Search for the cell housing the specified text and yield its [X, Y] center coordinate. 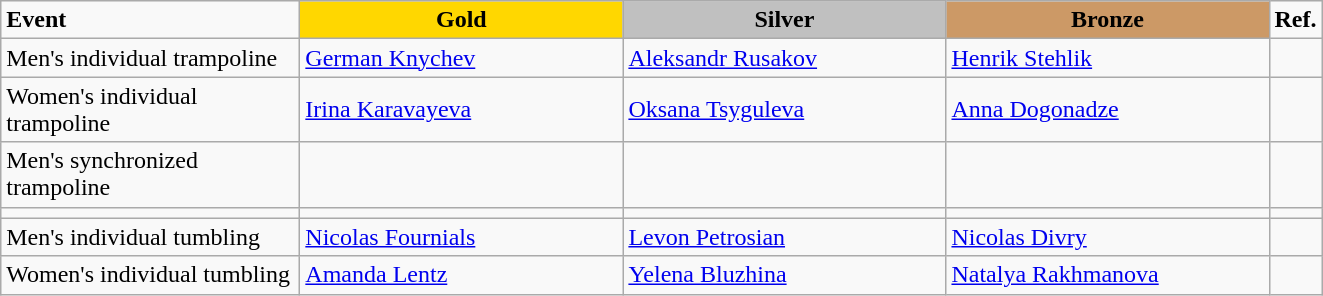
Men's individual tumbling [150, 237]
Levon Petrosian [784, 237]
Anna Dogonadze [1108, 110]
Silver [784, 20]
Ref. [1296, 20]
Irina Karavayeva [462, 110]
Women's individual tumbling [150, 275]
Event [150, 20]
Men's individual trampoline [150, 58]
Men's synchronized trampoline [150, 174]
Natalya Rakhmanova [1108, 275]
Oksana Tsyguleva [784, 110]
Bronze [1108, 20]
Henrik Stehlik [1108, 58]
Yelena Bluzhina [784, 275]
Aleksandr Rusakov [784, 58]
Gold [462, 20]
Amanda Lentz [462, 275]
Women's individual trampoline [150, 110]
German Knychev [462, 58]
Nicolas Fournials [462, 237]
Nicolas Divry [1108, 237]
